Scan for the cell matching the given text and deliver its [X, Y] coordinate at center. 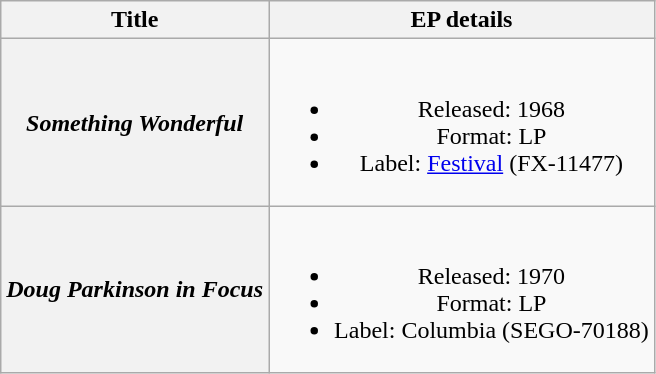
Something Wonderful [135, 122]
Title [135, 20]
EP details [462, 20]
Doug Parkinson in Focus [135, 290]
Released: 1968Format: LPLabel: Festival (FX-11477) [462, 122]
Released: 1970Format: LPLabel: Columbia (SEGO-70188) [462, 290]
